Scan for the cell matching the given text and deliver its (X, Y) coordinate at center. 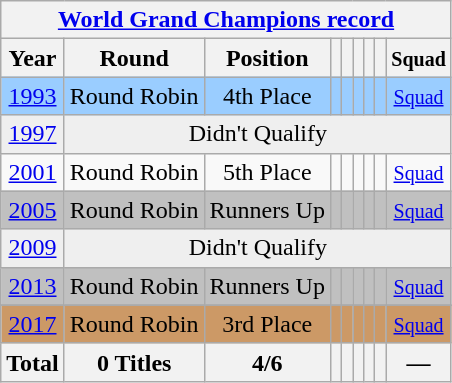
2001 (33, 172)
3rd Place (267, 324)
4th Place (267, 96)
5th Place (267, 172)
Year (33, 58)
— (419, 362)
2013 (33, 286)
1993 (33, 96)
Round (134, 58)
Position (267, 58)
4/6 (267, 362)
2009 (33, 248)
Total (33, 362)
1997 (33, 134)
World Grand Champions record (226, 20)
0 Titles (134, 362)
2005 (33, 210)
2017 (33, 324)
